Identify which cell holds the provided text, then report its (X, Y) central coordinate. 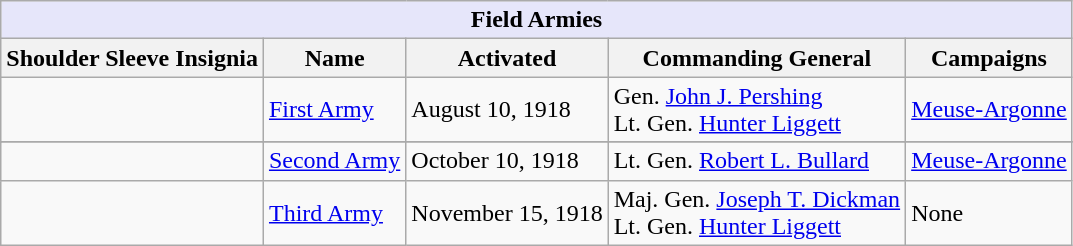
Commanding General (756, 58)
Activated (507, 58)
Gen. John J. PershingLt. Gen. Hunter Liggett (756, 110)
Shoulder Sleeve Insignia (132, 58)
Lt. Gen. Robert L. Bullard (756, 161)
November 15, 1918 (507, 212)
Field Armies (536, 20)
Second Army (334, 161)
August 10, 1918 (507, 110)
Name (334, 58)
None (990, 212)
First Army (334, 110)
October 10, 1918 (507, 161)
Third Army (334, 212)
Maj. Gen. Joseph T. DickmanLt. Gen. Hunter Liggett (756, 212)
Campaigns (990, 58)
